Extract the (X, Y) coordinate from the center of the cell holding the provided text.  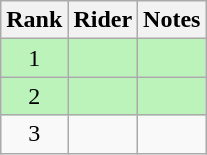
Rider (103, 20)
Notes (172, 20)
1 (34, 58)
2 (34, 96)
3 (34, 134)
Rank (34, 20)
